Return the (X, Y) coordinate for the center point of the cell that contains the specified text.  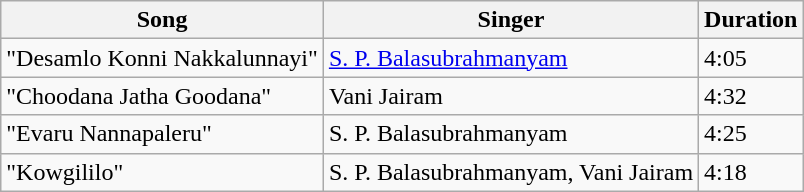
4:25 (751, 134)
4:05 (751, 58)
Singer (510, 20)
Duration (751, 20)
Song (162, 20)
4:32 (751, 96)
"Desamlo Konni Nakkalunnayi" (162, 58)
S. P. Balasubrahmanyam, Vani Jairam (510, 172)
4:18 (751, 172)
"Evaru Nannapaleru" (162, 134)
Vani Jairam (510, 96)
"Kowgililo" (162, 172)
"Choodana Jatha Goodana" (162, 96)
